Find where the given text appears and provide that cell's center as [x, y] coordinate. 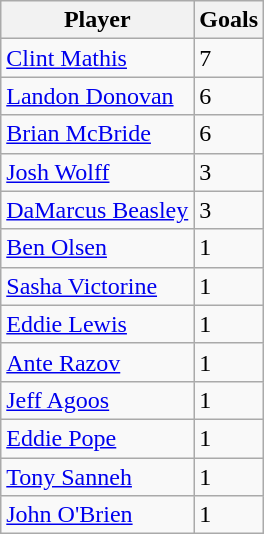
John O'Brien [98, 515]
Landon Donovan [98, 96]
7 [229, 58]
Tony Sanneh [98, 477]
Eddie Pope [98, 438]
Sasha Victorine [98, 286]
Ben Olsen [98, 248]
DaMarcus Beasley [98, 210]
Josh Wolff [98, 172]
Clint Mathis [98, 58]
Jeff Agoos [98, 400]
Brian McBride [98, 134]
Player [98, 20]
Eddie Lewis [98, 324]
Goals [229, 20]
Ante Razov [98, 362]
